For the text-containing cell, return its midpoint in (X, Y) coordinate format. 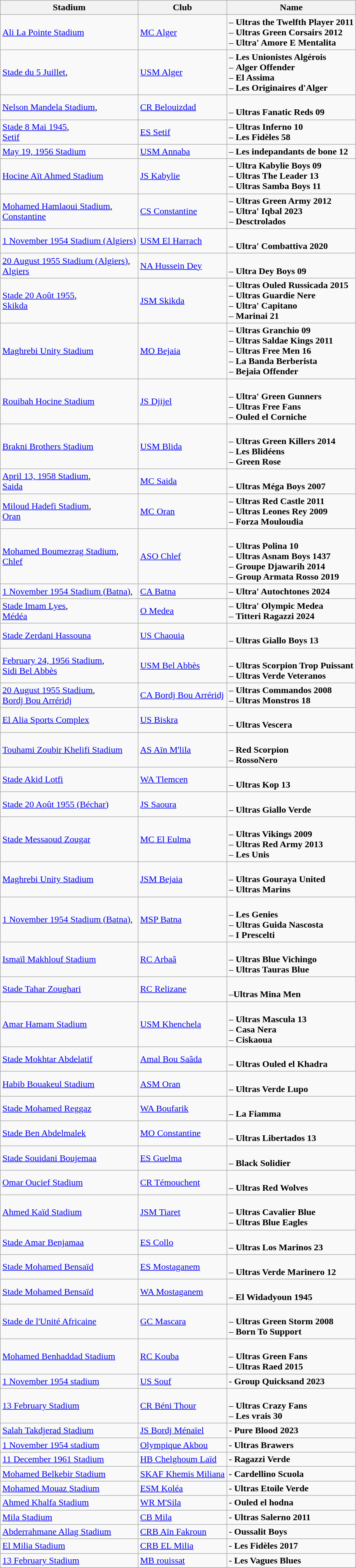
Mohamed Mouaz Stadium (69, 1488)
Olympique Akbou (183, 1445)
- Ultras Etoile Verde (291, 1488)
– El Widadyoun 1945 (291, 1291)
- Ultras Salerno 2011 (291, 1517)
Club (183, 8)
CRB Aïn Fakroun (183, 1532)
USM El Harrach (183, 241)
Miloud Hadefi Stadium,Oran (69, 511)
JS Djijel (183, 402)
- Ultras Brawers (291, 1445)
Ahmed Kaïd Stadium (69, 1212)
–Ultras Mina Men (291, 989)
Name (291, 8)
- Les Vagues Blues (291, 1560)
ES Collo (183, 1242)
– Ultras Verde Marinero 12 (291, 1267)
– Ultra' Green Gunners – Ultras Free Fans – Ouled el Corniche (291, 402)
Stade Messaoud Zougar (69, 839)
WR M'Sila (183, 1503)
– Ultras Green Army 2012– Ultra' Iqbal 2023 – Desctrolados (291, 211)
US Souf (183, 1381)
Stade Mohamed Reggaz (69, 1108)
– Ultras Méga Boys 2007 (291, 481)
Ismaïl Makhlouf Stadium (69, 960)
Amar Hamam Stadium (69, 1024)
ESM Koléa (183, 1488)
CR Belouizdad (183, 107)
Brakni Brothers Stadium (69, 446)
– Ultras Green Fans – Ultras Raed 2015 (291, 1356)
MC Saida (183, 481)
Mohamed Hamlaoui Stadium,Constantine (69, 211)
Mila Stadium (69, 1517)
– Ultras Libertados 13 (291, 1133)
– Ultras Ouled el Khadra (291, 1059)
GC Mascara (183, 1321)
– Ultras Red Castle 2011 – Ultras Leones Rey 2009– Forza Mouloudia (291, 511)
USM Annaba (183, 151)
- Cardellino Scuola (291, 1474)
WA Mostaganem (183, 1291)
– Ultras Giallo Verde (291, 804)
SKAF Khemis Miliana (183, 1474)
- Group Quicksand 2023 (291, 1381)
HB Chelghoum Laïd (183, 1459)
RC Kouba (183, 1356)
Ahmed Khalfa Stadium (69, 1503)
ASM Oran (183, 1084)
– Ultras Kop 13 (291, 780)
Stade 20 Août 1955 (Béchar) (69, 804)
– Ultras Polina 10 – Ultras Asnam Boys 1437– Groupe Djawarih 2014– Group Armata Rosso 2019 (291, 556)
– Ultras Verde Lupo (291, 1084)
– Ultra' Combattiva 2020 (291, 241)
El Alia Sports Complex (69, 720)
– Ultras Inferno 10– Les Fidèles 58 (291, 132)
Salah Takdjerad Stadium (69, 1431)
1 November 1954 Stadium (Algiers) (69, 241)
Stade Zerdani Hassouna (69, 635)
Mohamed Benhaddad Stadium (69, 1356)
MSP Batna (183, 919)
– Les indepandants de bone 12 (291, 151)
ES Guelma (183, 1158)
CA Bordj Bou Arréridj (183, 695)
Nelson Mandela Stadium, (69, 107)
Stade 8 Mai 1945,Setif (69, 132)
– Ultras Vescera (291, 720)
– Ultras Green Killers 2014 – Les Blidéens– Green Rose (291, 446)
NA Hussein Dey (183, 266)
US Biskra (183, 720)
JSM Tiaret (183, 1212)
Rouibah Hocine Stadium (69, 402)
USM Bel Abbès (183, 665)
MB rouissat (183, 1560)
El Milia Stadium (69, 1546)
– Ultras the Twelfth Player 2011 – Ultras Green Corsairs 2012 – Ultra' Amore E Mentalita (291, 32)
Stade Akid Lotfi (69, 780)
- Les Fidèles 2017 (291, 1546)
JSM Skikda (183, 301)
Omar Oucief Stadium (69, 1183)
Stade de l'Unité Africaine (69, 1321)
Mohamed Boumezrag Stadium,Chlef (69, 556)
20 August 1955 Stadium (Algiers),Algiers (69, 266)
– Ultras Mascula 13 – Casa Nera – Ciskaoua (291, 1024)
WA Boufarik (183, 1108)
Abderrahmane Allag Stadium (69, 1532)
CB Mila (183, 1517)
– Red Scorpion – RossoNero (291, 750)
May 19, 1956 Stadium (69, 151)
JSM Bejaia (183, 879)
– Black Solidier (291, 1158)
MC El Eulma (183, 839)
Stade Ben Abdelmalek (69, 1133)
– Ultra Dey Boys 09 (291, 266)
JS Bordj Ménaïel (183, 1431)
WA Tlemcen (183, 780)
– Ultras Vikings 2009 – Ultras Red Army 2013– Les Unis (291, 839)
– Ultras Fanatic Reds 09 (291, 107)
AS Aïn M'lila (183, 750)
– Les Unionistes Algérois – Alger Offender – El Assima – Les Originaires d'Alger (291, 72)
ES Mostaganem (183, 1267)
MC Oran (183, 511)
– Ultras Cavalier Blue – Ultras Blue Eagles (291, 1212)
Habib Bouakeul Stadium (69, 1084)
ES Setif (183, 132)
– Les Genies – Ultras Guida Nascosta– I Prescelti (291, 919)
MO Bejaia (183, 351)
Stade Mokhtar Abdelatif (69, 1059)
USM Khenchela (183, 1024)
- Ouled el hodna (291, 1503)
– Ultras Gouraya United – Ultras Marins (291, 879)
- Oussalit Boys (291, 1532)
– Ultras Scorpion Trop Puissant – Ultras Verde Veteranos (291, 665)
CR Témouchent (183, 1183)
– Ultras Ouled Russicada 2015 – Ultras Guardie Nere – Ultra' Capitano – Marinai 21 (291, 301)
USM Blida (183, 446)
- Ragazzi Verde (291, 1459)
Stade Tahar Zoughari (69, 989)
– Ultras Giallo Boys 13 (291, 635)
Stade Imam Lyes,Médéa (69, 611)
20 August 1955 Stadium,Bordj Bou Arréridj (69, 695)
CRB EL Milia (183, 1546)
MO Constantine (183, 1133)
JS Kabylie (183, 176)
– Ultras Granchio 09 – Ultras Saldae Kings 2011 – Ultras Free Men 16– La Banda Berberista– Bejaia Offender (291, 351)
Stadium (69, 8)
- Pure Blood 2023 (291, 1431)
Stade Souidani Boujemaa (69, 1158)
– Ultra' Autochtones 2024 (291, 591)
JS Saoura (183, 804)
ASO Chlef (183, 556)
O Medea (183, 611)
MC Alger (183, 32)
– Ultras Commandos 2008 – Ultras Monstros 18 (291, 695)
Stade 20 Août 1955,Skikda (69, 301)
– Ultras Green Storm 2008 – Born To Support (291, 1321)
Amal Bou Saâda (183, 1059)
February 24, 1956 Stadium,Sidi Bel Abbès (69, 665)
CA Batna (183, 591)
– Ultras Crazy Fans – Les vrais 30 (291, 1406)
CS Constantine (183, 211)
Mohamed Belkebir Stadium (69, 1474)
RC Relizane (183, 989)
– Ultras Los Marinos 23 (291, 1242)
– Ultra' Olympic Medea– Titteri Ragazzi 2024 (291, 611)
– Ultra Kabylie Boys 09 – Ultras The Leader 13 – Ultras Samba Boys 11 (291, 176)
Stade du 5 Juillet, (69, 72)
Hocine Aït Ahmed Stadium (69, 176)
Stade Amar Benjamaa (69, 1242)
RC Arbaâ (183, 960)
Touhami Zoubir Khelifi Stadium (69, 750)
CR Béni Thour (183, 1406)
US Chaouia (183, 635)
– Ultras Blue Vichingo – Ultras Tauras Blue (291, 960)
April 13, 1958 Stadium,Saida (69, 481)
– Ultras Red Wolves (291, 1183)
– La Fiamma (291, 1108)
USM Alger (183, 72)
Ali La Pointe Stadium (69, 32)
11 December 1961 Stadium (69, 1459)
